Search for the cell housing the specified text and yield its [x, y] center coordinate. 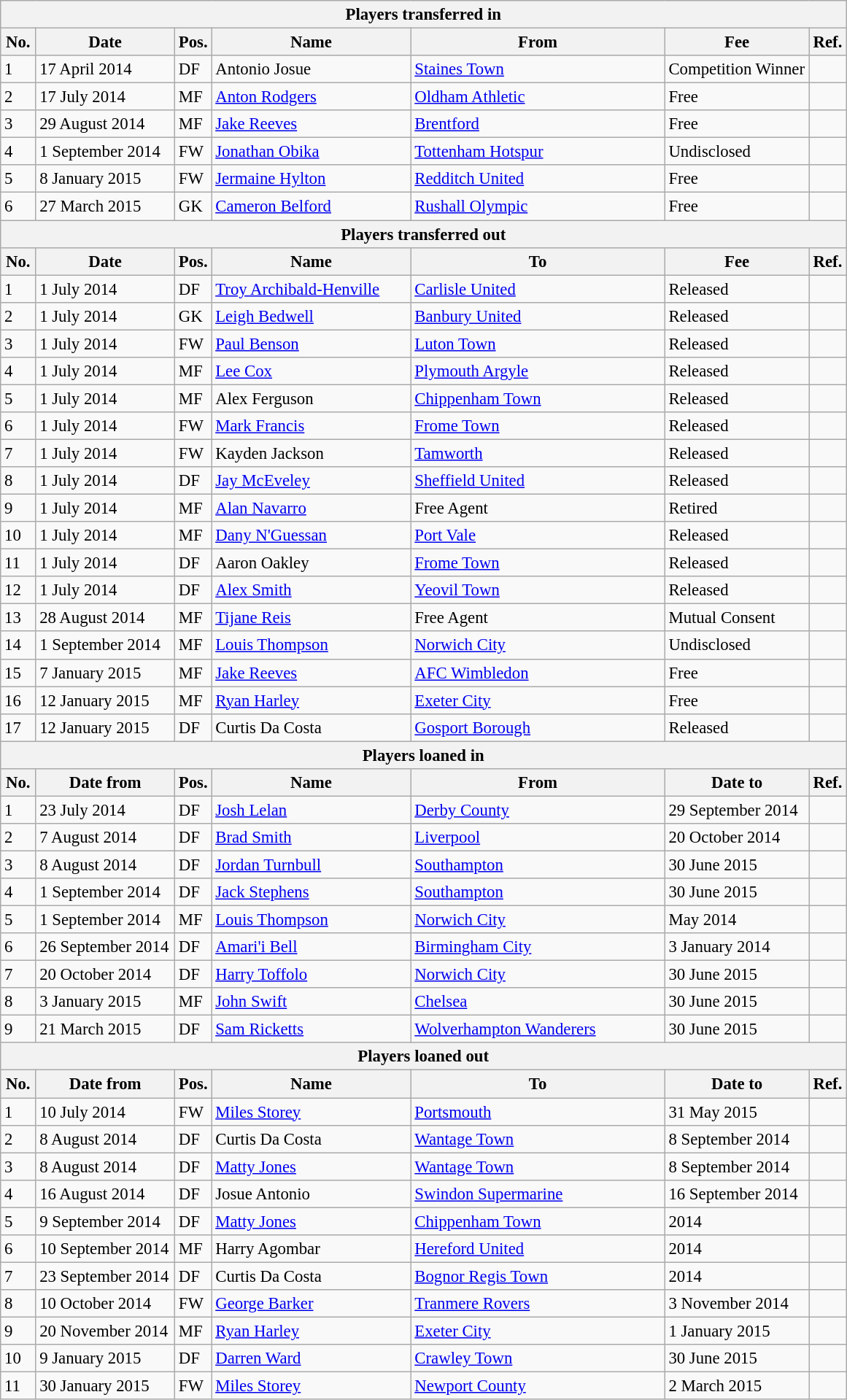
9 January 2015 [105, 1358]
Crawley Town [538, 1358]
Swindon Supermarine [538, 1194]
Dany N'Guessan [311, 535]
10 September 2014 [105, 1249]
Brentford [538, 124]
3 November 2014 [737, 1304]
Gosport Borough [538, 727]
Jermaine Hylton [311, 179]
Players loaned in [423, 755]
Jordan Turnbull [311, 865]
27 March 2015 [105, 206]
Plymouth Argyle [538, 371]
Birmingham City [538, 947]
Hereford United [538, 1249]
Derby County [538, 810]
John Swift [311, 1002]
2 March 2015 [737, 1386]
Lee Cox [311, 371]
Alex Smith [311, 590]
Yeovil Town [538, 590]
Jay McEveley [311, 481]
Sam Ricketts [311, 1029]
Rushall Olympic [538, 206]
Players transferred in [423, 15]
May 2014 [737, 920]
Paul Benson [311, 344]
28 August 2014 [105, 618]
29 August 2014 [105, 124]
Staines Town [538, 69]
Bognor Regis Town [538, 1276]
Port Vale [538, 535]
16 August 2014 [105, 1194]
Harry Agombar [311, 1249]
Liverpool [538, 838]
10 July 2014 [105, 1112]
15 [18, 673]
Wolverhampton Wanderers [538, 1029]
17 July 2014 [105, 97]
13 [18, 618]
Darren Ward [311, 1358]
23 July 2014 [105, 810]
Carlisle United [538, 289]
Players transferred out [423, 234]
7 August 2014 [105, 838]
Tranmere Rovers [538, 1304]
Troy Archibald-Henville [311, 289]
7 January 2015 [105, 673]
Jonathan Obika [311, 152]
10 October 2014 [105, 1304]
20 November 2014 [105, 1331]
Josue Antonio [311, 1194]
23 September 2014 [105, 1276]
Oldham Athletic [538, 97]
Antonio Josue [311, 69]
Tijane Reis [311, 618]
12 [18, 590]
Newport County [538, 1386]
Aaron Oakley [311, 563]
Competition Winner [737, 69]
Brad Smith [311, 838]
8 January 2015 [105, 179]
17 April 2014 [105, 69]
30 January 2015 [105, 1386]
Amari'i Bell [311, 947]
Portsmouth [538, 1112]
Josh Lelan [311, 810]
Retired [737, 508]
Banbury United [538, 316]
21 March 2015 [105, 1029]
Tottenham Hotspur [538, 152]
29 September 2014 [737, 810]
Leigh Bedwell [311, 316]
17 [18, 727]
1 January 2015 [737, 1331]
9 September 2014 [105, 1221]
Redditch United [538, 179]
Mutual Consent [737, 618]
Alan Navarro [311, 508]
Sheffield United [538, 481]
Chelsea [538, 1002]
AFC Wimbledon [538, 673]
Jack Stephens [311, 892]
Mark Francis [311, 426]
Harry Toffolo [311, 975]
Alex Ferguson [311, 398]
Players loaned out [423, 1057]
George Barker [311, 1304]
3 January 2014 [737, 947]
3 January 2015 [105, 1002]
16 [18, 700]
Tamworth [538, 453]
16 September 2014 [737, 1194]
Anton Rodgers [311, 97]
Luton Town [538, 344]
31 May 2015 [737, 1112]
Cameron Belford [311, 206]
26 September 2014 [105, 947]
14 [18, 646]
Kayden Jackson [311, 453]
